Provide the (X, Y) coordinate of the cell's center where the given text is located.  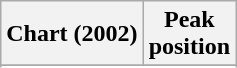
Peakposition (189, 34)
Chart (2002) (72, 34)
